Return (x, y) of the center of cell containing provided text 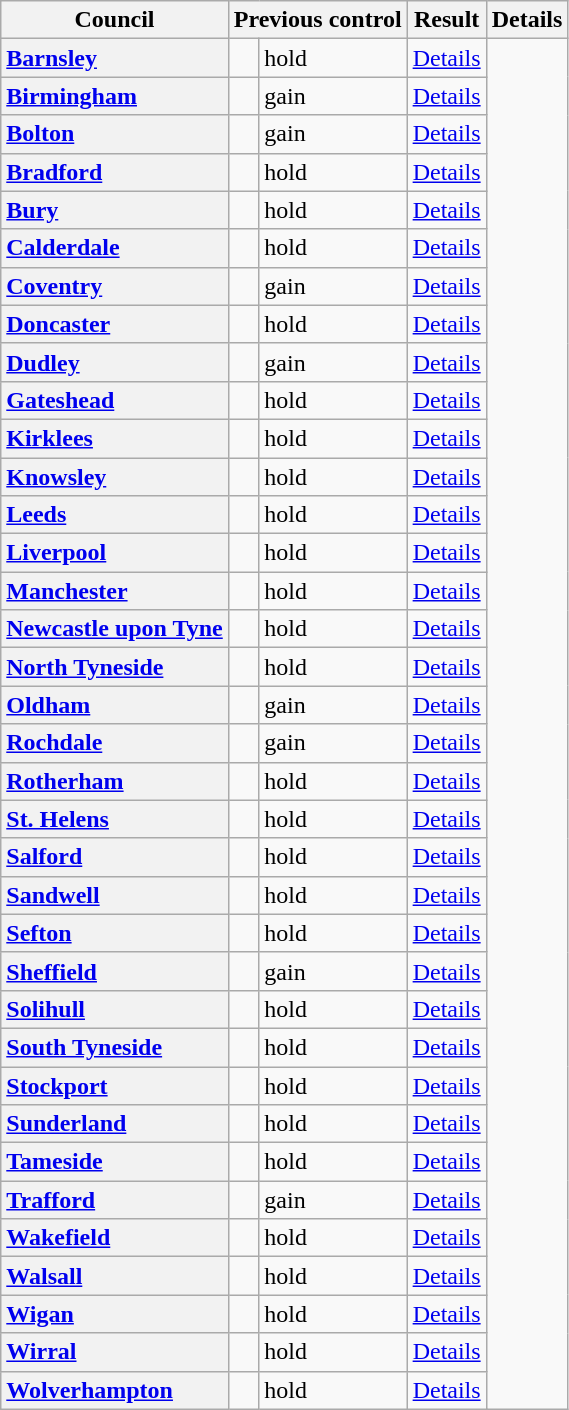
Solihull (115, 1009)
Trafford (115, 1200)
Birmingham (115, 96)
Stockport (115, 1085)
Liverpool (115, 553)
North Tyneside (115, 667)
Walsall (115, 1276)
Result (446, 20)
Bradford (115, 172)
Doncaster (115, 324)
Previous control (318, 20)
Sefton (115, 933)
Bury (115, 210)
Gateshead (115, 400)
Sandwell (115, 895)
Wirral (115, 1352)
Barnsley (115, 58)
Rochdale (115, 743)
Tameside (115, 1162)
Salford (115, 857)
Knowsley (115, 477)
Wolverhampton (115, 1390)
Coventry (115, 286)
Oldham (115, 705)
Kirklees (115, 438)
Rotherham (115, 781)
Wakefield (115, 1238)
Manchester (115, 591)
Dudley (115, 362)
Leeds (115, 515)
Sheffield (115, 971)
Calderdale (115, 248)
Sunderland (115, 1124)
St. Helens (115, 819)
Bolton (115, 134)
Wigan (115, 1314)
Newcastle upon Tyne (115, 629)
South Tyneside (115, 1047)
Council (115, 20)
